For the text-containing cell, return its midpoint in (X, Y) coordinate format. 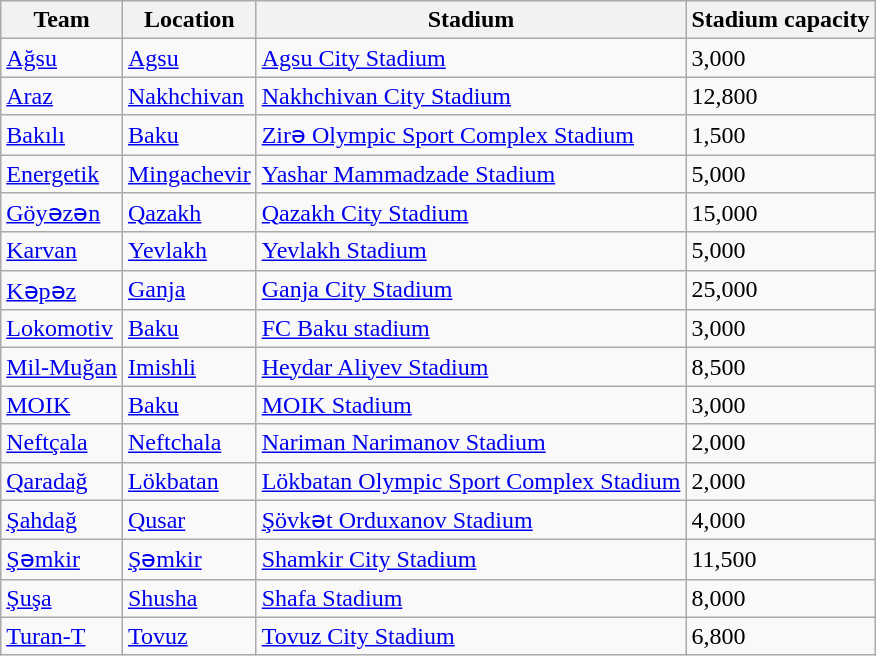
25,000 (780, 290)
Şahdağ (62, 520)
Tovuz (189, 636)
MOIK (62, 405)
Qazakh City Stadium (471, 213)
Qaradağ (62, 481)
Mil-Muğan (62, 367)
Qusar (189, 520)
Bakılı (62, 135)
Imishli (189, 367)
Ganja City Stadium (471, 290)
Energetik (62, 173)
Şövkət Orduxanov Stadium (471, 520)
Ganja (189, 290)
1,500 (780, 135)
8,000 (780, 598)
Shusha (189, 598)
FC Baku stadium (471, 329)
Göyəzən (62, 213)
8,500 (780, 367)
Karvan (62, 251)
15,000 (780, 213)
Kəpəz (62, 290)
Ağsu (62, 58)
MOIK Stadium (471, 405)
Agsu (189, 58)
Nariman Narimanov Stadium (471, 443)
Zirə Olympic Sport Complex Stadium (471, 135)
Neftchala (189, 443)
Tovuz City Stadium (471, 636)
Heydar Aliyev Stadium (471, 367)
Shamkir City Stadium (471, 560)
Lökbatan Olympic Sport Complex Stadium (471, 481)
Neftçala (62, 443)
Nakhchivan City Stadium (471, 96)
Agsu City Stadium (471, 58)
Mingachevir (189, 173)
11,500 (780, 560)
Qazakh (189, 213)
Lokomotiv (62, 329)
12,800 (780, 96)
Stadium (471, 20)
4,000 (780, 520)
Yashar Mammadzade Stadium (471, 173)
Stadium capacity (780, 20)
Location (189, 20)
Araz (62, 96)
Lökbatan (189, 481)
Şuşa (62, 598)
Shafa Stadium (471, 598)
6,800 (780, 636)
Team (62, 20)
Yevlakh Stadium (471, 251)
Nakhchivan (189, 96)
Turan-T (62, 636)
Yevlakh (189, 251)
